Output the (x, y) coordinate of the center of the cell containing the given text.  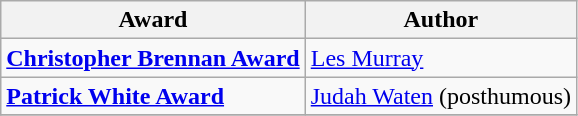
Judah Waten (posthumous) (440, 96)
Patrick White Award (153, 96)
Christopher Brennan Award (153, 58)
Award (153, 20)
Les Murray (440, 58)
Author (440, 20)
